Return the [X, Y] coordinate for the center point of the cell that contains the specified text.  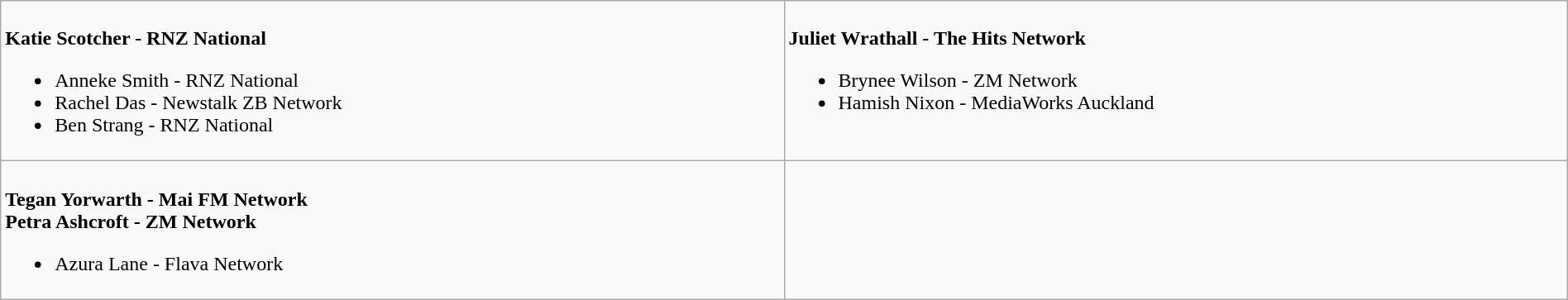
Katie Scotcher - RNZ NationalAnneke Smith - RNZ NationalRachel Das - Newstalk ZB NetworkBen Strang - RNZ National [392, 81]
Tegan Yorwarth - Mai FM NetworkPetra Ashcroft - ZM NetworkAzura Lane - Flava Network [392, 230]
Juliet Wrathall - The Hits NetworkBrynee Wilson - ZM NetworkHamish Nixon - MediaWorks Auckland [1176, 81]
